Return the (x, y) coordinate for the center point of the cell that contains the specified text.  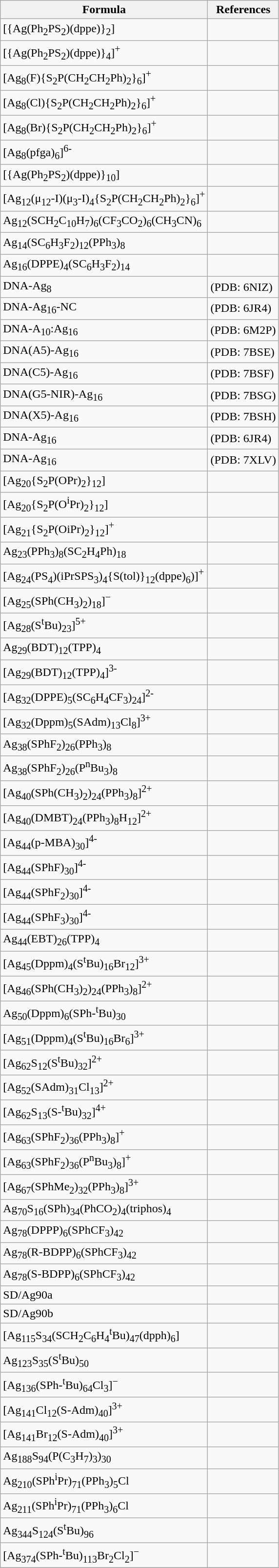
DNA(G5-NIR)-Ag16 (104, 395)
[Ag45(Dppm)4(StBu)16Br12]3+ (104, 963)
SD/Ag90a (104, 1295)
Ag44(EBT)26(TPP)4 (104, 940)
[Ag44(SPhF3)30]4- (104, 917)
Ag123S35(StBu)50 (104, 1361)
Formula (104, 10)
[Ag136(SPh-tBu)64Cl3]− (104, 1385)
[Ag46(SPh(CH3)2)24(PPh3)8]2+ (104, 989)
[Ag32(DPPE)5(SC6H4CF3)24]2- (104, 697)
[Ag32(Dppm)5(SAdm)13Cl8]3+ (104, 722)
[Ag67(SPhMe2)32(PPh3)8]3+ (104, 1187)
Ag78(S-BDPP)6(SPhCF3)42 (104, 1275)
[Ag24(PS4)(iPrSPS3)4{S(tol)}12(dppe)6)]+ (104, 576)
[Ag63(SPhF2)36(PPh3)8]+ (104, 1137)
[Ag141Cl12(S-Adm)40]3+ (104, 1409)
[Ag40(SPh(CH3)2)24(PPh3)8]2+ (104, 794)
[Ag115S34(SCH2C6H4tBu)47(dpph)6] (104, 1335)
Ag344S124(StBu)96 (104, 1530)
Ag14(SC6H3F2)12(PPh3)8 (104, 244)
[Ag62S13(S-tBu)32]4+ (104, 1113)
(PDB: 7BSE) (243, 352)
[Ag8(F){S2P(CH2CH2Ph)2}6]+ (104, 78)
Ag50(Dppm)6(SPh-tBu)30 (104, 1013)
[Ag12(μ12-I)(μ3-I)4{S2P(CH2CH2Ph)2}6]+ (104, 199)
[Ag8(Cl){S2P(CH2CH2Ph)2}6]+ (104, 102)
Ag78(R-BDPP)6(SPhCF3)42 (104, 1253)
DNA-Ag8 (104, 287)
(PDB: 7XLV) (243, 460)
DNA-Ag16-NC (104, 308)
[Ag62S12(StBu)32]2+ (104, 1063)
[Ag28(StBu)23]5+ (104, 626)
[Ag8(Br){S2P(CH2CH2Ph)2}6]+ (104, 128)
[{Ag(Ph2PS2)(dppe)}2] (104, 30)
[Ag52(SAdm)31Cl13]2+ (104, 1087)
[Ag40(DMBT)24(PPh3)8H12]2+ (104, 818)
[Ag44(p-MBA)30]4- (104, 842)
[Ag51(Dppm)4(StBu)16Br6]3+ (104, 1038)
[Ag29(BDT)12(TPP)4]3- (104, 672)
SD/Ag90b (104, 1314)
DNA(C5)-Ag16 (104, 373)
(PDB: 7BSH) (243, 417)
DNA(A5)-Ag16 (104, 352)
Ag211(SPhiPr)71(PPh3)6Cl (104, 1506)
DNA(X5)-Ag16 (104, 417)
Ag38(SPhF2)26(PPh3)8 (104, 745)
Ag188S94(P(C3H7)3)30 (104, 1458)
(PDB: 7BSF) (243, 373)
References (243, 10)
Ag16(DPPE)4(SC6H3F2)14 (104, 265)
Ag29(BDT)12(TPP)4 (104, 649)
Ag23(PPh3)8(SC2H4Ph)18 (104, 553)
[{Ag(Ph2PS2)(dppe)}10] (104, 175)
[Ag44(SPhF2)30]4- (104, 892)
[Ag21{S2P(OiPr)2}12]+ (104, 530)
(PDB: 6M2P) (243, 330)
Ag70S16(SPh)34(PhCO2)4(triphos)4 (104, 1210)
[Ag63(SPhF2)36(PnBu3)8]+ (104, 1162)
Ag12(SCH2C10H7)6(CF3CO2)6(CH3CN)6 (104, 222)
[Ag20{S2P(OPr)2}12] (104, 482)
[Ag8(pfga)6]6- (104, 152)
[Ag141Br12(S-Adm)40]3+ (104, 1435)
Ag38(SPhF2)26(PnBu3)8 (104, 768)
(PDB: 6NIZ) (243, 287)
DNA-A10:Ag16 (104, 330)
[{Ag(Ph2PS2)(dppe)}4]+ (104, 53)
(PDB: 7BSG) (243, 395)
[Ag44(SPhF)30]4- (104, 868)
Ag210(SPhiPr)71(PPh3)5Cl (104, 1481)
Ag78(DPPP)6(SPhCF3)42 (104, 1232)
[Ag374(SPh-tBu)113Br2Cl2]− (104, 1556)
[Ag20{S2P(OiPr)2}12] (104, 505)
[Ag25(SPh(CH3)2)18]− (104, 601)
